Locate the cell with the specified text and output its [X, Y] center coordinate. 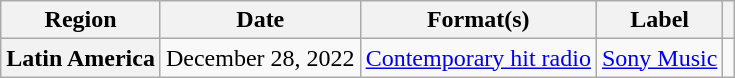
Date [260, 20]
December 28, 2022 [260, 58]
Sony Music [659, 58]
Region [81, 20]
Format(s) [478, 20]
Contemporary hit radio [478, 58]
Latin America [81, 58]
Label [659, 20]
